Scan for the cell matching the given text and deliver its [x, y] coordinate at center. 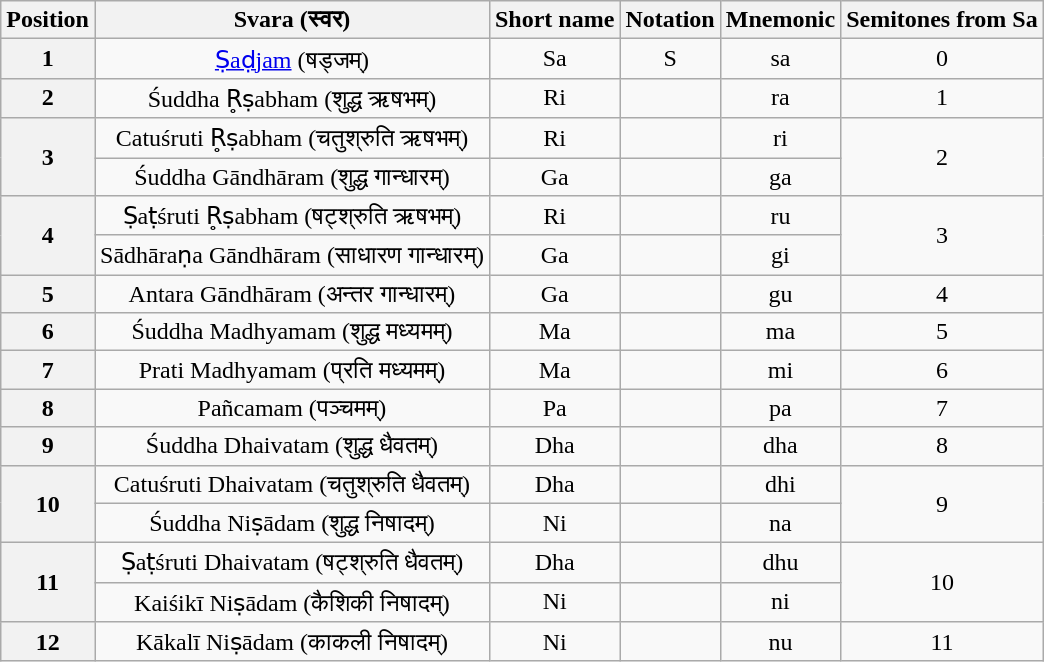
ri [780, 138]
S [670, 59]
dha [780, 446]
Śuddha Dhaivatam (शुद्ध धैवतम्) [292, 446]
Kākalī Niṣādam (काकली निषादम्) [292, 642]
ru [780, 216]
Notation [670, 20]
dhu [780, 563]
Ṣaṭśruti Dhaivatam (षट्श्रुति धैवतम्) [292, 563]
Catuśruti Dhaivatam (चतुश्रुति धैवतम्) [292, 484]
Ṣaḍjam (षड्जम्) [292, 59]
gu [780, 294]
Sa [554, 59]
dhi [780, 484]
ni [780, 602]
ma [780, 332]
na [780, 523]
Mnemonic [780, 20]
ga [780, 177]
mi [780, 370]
nu [780, 642]
Sādhāraṇa Gāndhāram (साधारण गान्धारम्) [292, 255]
Śuddha R̥ṣabham (शुद्ध ऋषभम्) [292, 98]
Ṣaṭśruti R̥ṣabham (षट्श्रुति ऋषभम्) [292, 216]
Śuddha Madhyamam (शुद्ध मध्यमम्) [292, 332]
gi [780, 255]
Prati Madhyamam (प्रति मध्यमम्) [292, 370]
sa [780, 59]
pa [780, 408]
Kaiśikī Niṣādam (कैशिकी निषादम्) [292, 602]
ra [780, 98]
Catuśruti R̥ṣabham (चतुश्रुति ऋषभम्) [292, 138]
Pa [554, 408]
Śuddha Niṣādam (शुद्ध निषादम्) [292, 523]
0 [942, 59]
Pañcamam (पञ्चमम्) [292, 408]
Position [48, 20]
Semitones from Sa [942, 20]
Svara (स्वर) [292, 20]
Śuddha Gāndhāram (शुद्ध गान्धारम्) [292, 177]
Antara Gāndhāram (अन्तर गान्धारम्) [292, 294]
Short name [554, 20]
12 [48, 642]
